Locate the cell with the specified text and output its (x, y) center coordinate. 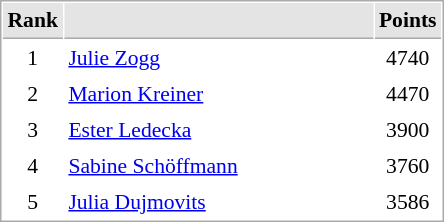
3 (32, 129)
Ester Ledecka (218, 129)
2 (32, 93)
5 (32, 201)
1 (32, 57)
Julia Dujmovits (218, 201)
4470 (408, 93)
Sabine Schöffmann (218, 165)
3586 (408, 201)
4 (32, 165)
Julie Zogg (218, 57)
Marion Kreiner (218, 93)
Points (408, 21)
Rank (32, 21)
3760 (408, 165)
3900 (408, 129)
4740 (408, 57)
